From the cell containing the given text, extract its center point as (X, Y) coordinate. 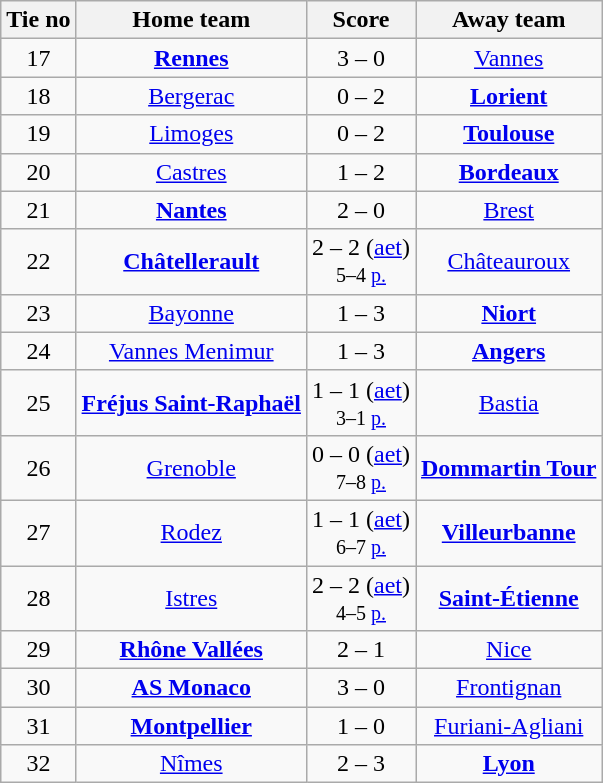
Away team (509, 20)
Castres (191, 172)
Vannes Menimur (191, 351)
2 – 2 (aet)5–4 p. (360, 262)
20 (38, 172)
21 (38, 210)
Bastia (509, 402)
Furiani-Agliani (509, 726)
17 (38, 58)
18 (38, 96)
Nîmes (191, 764)
Angers (509, 351)
26 (38, 468)
Lyon (509, 764)
Vannes (509, 58)
32 (38, 764)
28 (38, 598)
25 (38, 402)
Grenoble (191, 468)
Tie no (38, 20)
Limoges (191, 134)
24 (38, 351)
Niort (509, 313)
2 – 1 (360, 650)
Rennes (191, 58)
1 – 0 (360, 726)
27 (38, 532)
23 (38, 313)
31 (38, 726)
Villeurbanne (509, 532)
2 – 0 (360, 210)
29 (38, 650)
Saint-Étienne (509, 598)
Nice (509, 650)
Lorient (509, 96)
Montpellier (191, 726)
19 (38, 134)
Bordeaux (509, 172)
Bayonne (191, 313)
2 – 3 (360, 764)
2 – 2 (aet)4–5 p. (360, 598)
Rhône Vallées (191, 650)
1 – 1 (aet)6–7 p. (360, 532)
Frontignan (509, 688)
AS Monaco (191, 688)
Rodez (191, 532)
Score (360, 20)
1 – 1 (aet)3–1 p. (360, 402)
30 (38, 688)
Châteauroux (509, 262)
0 – 0 (aet)7–8 p. (360, 468)
Istres (191, 598)
1 – 2 (360, 172)
Nantes (191, 210)
22 (38, 262)
Bergerac (191, 96)
Fréjus Saint-Raphaël (191, 402)
Brest (509, 210)
Châtellerault (191, 262)
Toulouse (509, 134)
Dommartin Tour (509, 468)
Home team (191, 20)
